Detect which cell encompasses the target text, then output its [X, Y] center coordinate. 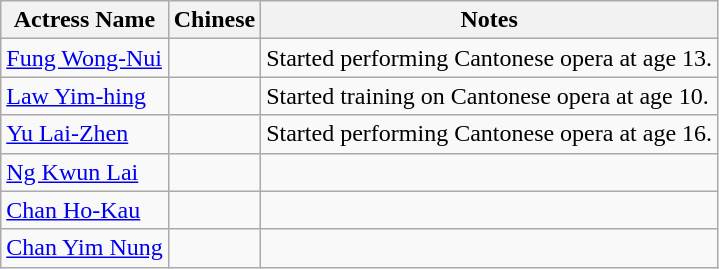
Law Yim-hing [85, 96]
Yu Lai-Zhen [85, 134]
Fung Wong-Nui [85, 58]
Started performing Cantonese opera at age 16. [490, 134]
Chan Yim Nung [85, 248]
Started training on Cantonese opera at age 10. [490, 96]
Chinese [214, 20]
Started performing Cantonese opera at age 13. [490, 58]
Chan Ho-Kau [85, 210]
Ng Kwun Lai [85, 172]
Actress Name [85, 20]
Notes [490, 20]
